Detect which cell encompasses the target text, then output its (x, y) center coordinate. 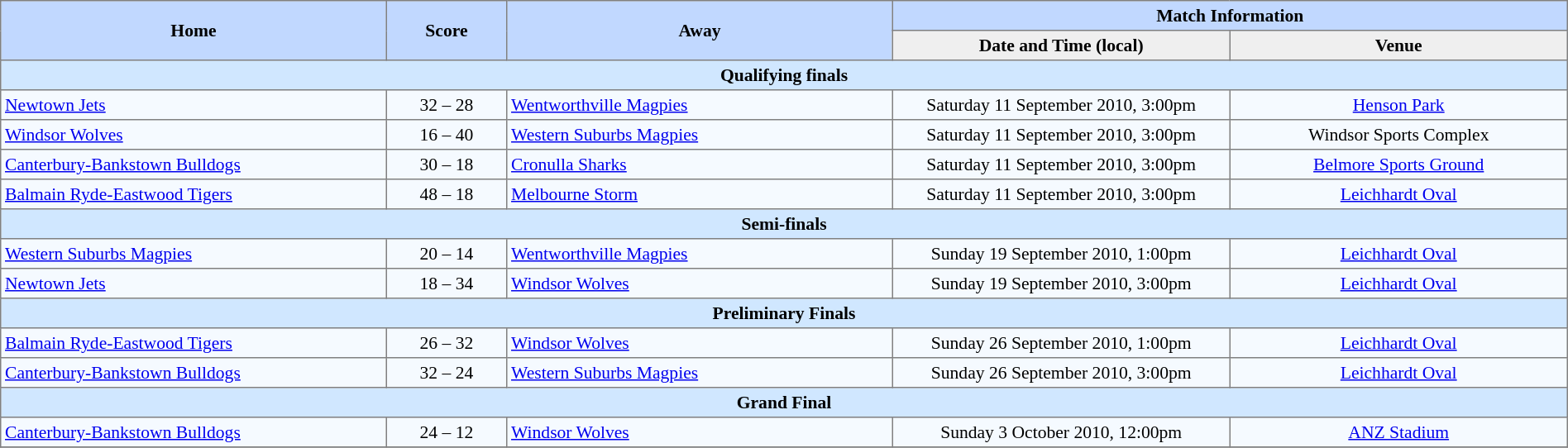
32 – 28 (447, 105)
32 – 24 (447, 373)
Semi-finals (784, 224)
30 – 18 (447, 164)
Home (194, 31)
Grand Final (784, 403)
Date and Time (local) (1061, 45)
Belmore Sports Ground (1398, 164)
Qualifying finals (784, 75)
Windsor Sports Complex (1398, 135)
Venue (1398, 45)
Sunday 26 September 2010, 3:00pm (1061, 373)
Sunday 3 October 2010, 12:00pm (1061, 432)
16 – 40 (447, 135)
26 – 32 (447, 343)
Cronulla Sharks (700, 164)
ANZ Stadium (1398, 432)
18 – 34 (447, 284)
48 – 18 (447, 194)
Sunday 19 September 2010, 3:00pm (1061, 284)
Sunday 26 September 2010, 1:00pm (1061, 343)
Match Information (1230, 16)
Preliminary Finals (784, 313)
24 – 12 (447, 432)
Melbourne Storm (700, 194)
Score (447, 31)
Away (700, 31)
20 – 14 (447, 254)
Henson Park (1398, 105)
Sunday 19 September 2010, 1:00pm (1061, 254)
